Locate the cell with the specified text and output its [X, Y] center coordinate. 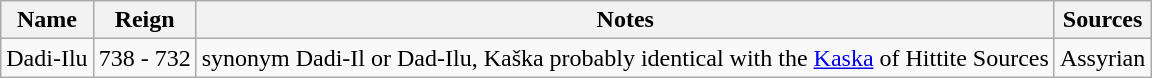
Reign [144, 20]
Assyrian [1102, 58]
synonym Dadi-Il or Dad-Ilu, Kaška probably identical with the Kaska of Hittite Sources [625, 58]
738 - 732 [144, 58]
Dadi-Ilu [47, 58]
Sources [1102, 20]
Notes [625, 20]
Name [47, 20]
